Search for the cell housing the specified text and yield its (x, y) center coordinate. 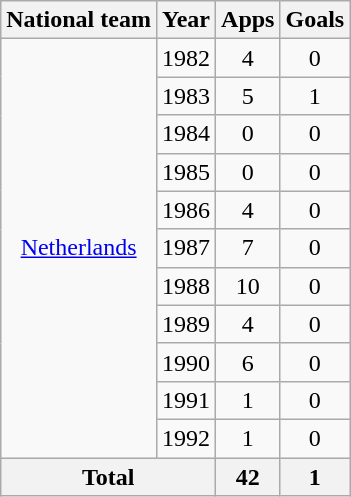
Apps (248, 20)
1982 (186, 58)
5 (248, 96)
1992 (186, 438)
Goals (315, 20)
6 (248, 362)
42 (248, 477)
1984 (186, 134)
1985 (186, 172)
Netherlands (79, 248)
1986 (186, 210)
Total (108, 477)
Year (186, 20)
1987 (186, 248)
1990 (186, 362)
1988 (186, 286)
1991 (186, 400)
National team (79, 20)
1983 (186, 96)
10 (248, 286)
1989 (186, 324)
7 (248, 248)
